Detect which cell encompasses the target text, then output its (x, y) center coordinate. 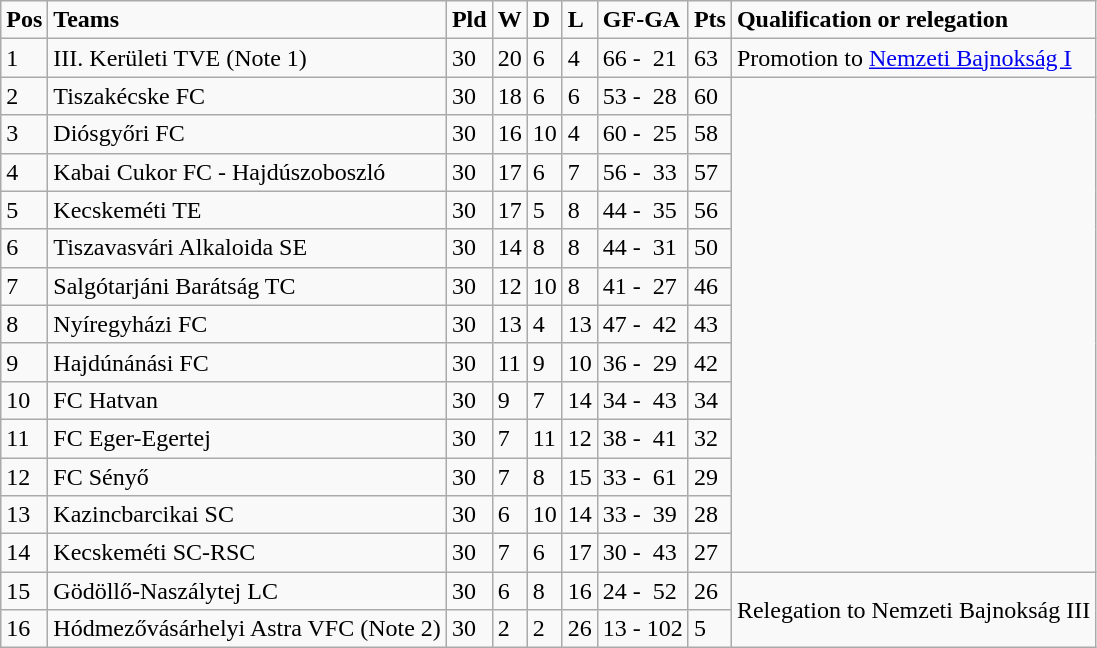
FC Eger-Egertej (248, 438)
13 - 102 (642, 629)
Tiszavasvári Alkaloida SE (248, 248)
Salgótarjáni Barátság TC (248, 286)
20 (510, 58)
66 - 21 (642, 58)
Kecskeméti SC-RSC (248, 553)
III. Kerületi TVE (Note 1) (248, 58)
L (580, 20)
1 (24, 58)
58 (710, 134)
44 - 31 (642, 248)
Promotion to Nemzeti Bajnokság I (913, 58)
60 - 25 (642, 134)
63 (710, 58)
33 - 61 (642, 477)
28 (710, 515)
W (510, 20)
Pts (710, 20)
46 (710, 286)
43 (710, 324)
Gödöllő-Naszálytej LC (248, 591)
FC Hatvan (248, 400)
29 (710, 477)
38 - 41 (642, 438)
47 - 42 (642, 324)
33 - 39 (642, 515)
Teams (248, 20)
D (544, 20)
27 (710, 553)
18 (510, 96)
60 (710, 96)
Pld (469, 20)
Diósgyőri FC (248, 134)
57 (710, 172)
53 - 28 (642, 96)
36 - 29 (642, 362)
34 - 43 (642, 400)
42 (710, 362)
24 - 52 (642, 591)
50 (710, 248)
Kazincbarcikai SC (248, 515)
56 - 33 (642, 172)
FC Sényő (248, 477)
Hajdúnánási FC (248, 362)
41 - 27 (642, 286)
Kabai Cukor FC - Hajdúszoboszló (248, 172)
Nyíregyházi FC (248, 324)
34 (710, 400)
56 (710, 210)
44 - 35 (642, 210)
Hódmezővásárhelyi Astra VFC (Note 2) (248, 629)
32 (710, 438)
3 (24, 134)
30 - 43 (642, 553)
Kecskeméti TE (248, 210)
Qualification or relegation (913, 20)
Pos (24, 20)
Relegation to Nemzeti Bajnokság III (913, 610)
Tiszakécske FC (248, 96)
GF-GA (642, 20)
